Identify which cell holds the provided text, then report its (x, y) central coordinate. 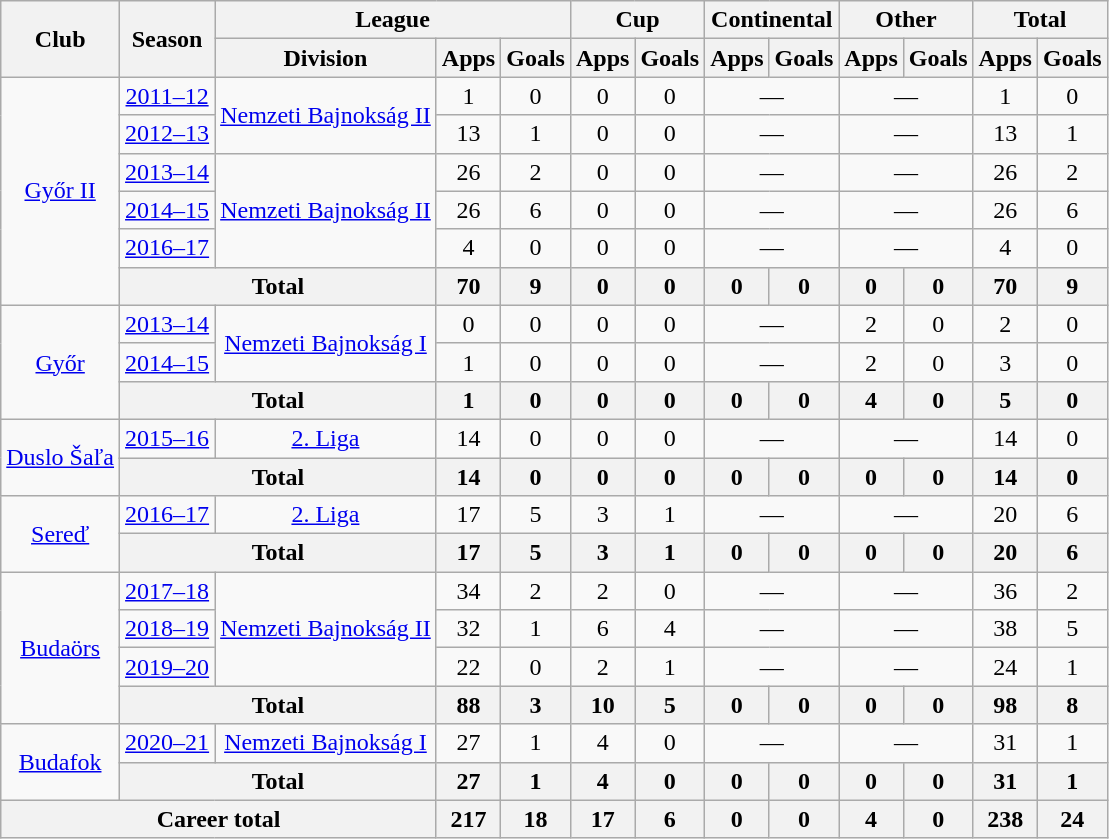
Budafok (60, 762)
Continental (772, 20)
Győr (60, 362)
Season (168, 39)
10 (602, 705)
32 (468, 629)
2019–20 (168, 667)
8 (1072, 705)
League (393, 20)
2015–16 (168, 438)
2017–18 (168, 591)
2020–21 (168, 743)
2018–19 (168, 629)
2011–12 (168, 96)
Budaörs (60, 648)
217 (468, 819)
Career total (219, 819)
18 (536, 819)
34 (468, 591)
98 (1005, 705)
Sereď (60, 534)
Club (60, 39)
Cup (637, 20)
Duslo Šaľa (60, 457)
2012–13 (168, 134)
Division (326, 58)
Győr II (60, 191)
38 (1005, 629)
238 (1005, 819)
Other (906, 20)
36 (1005, 591)
22 (468, 667)
88 (468, 705)
